Output the (x, y) coordinate of the center of the cell containing the given text.  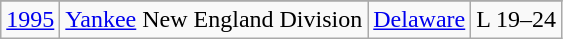
1995 (30, 20)
L 19–24 (516, 20)
Delaware (420, 20)
Yankee New England Division (214, 20)
